Locate the cell with the specified text and output its (X, Y) center coordinate. 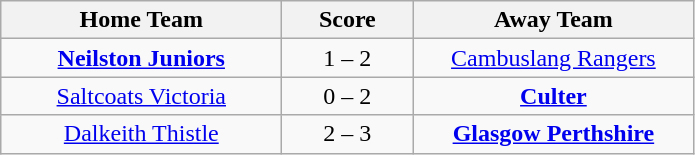
0 – 2 (348, 96)
Dalkeith Thistle (142, 134)
Home Team (142, 20)
Saltcoats Victoria (142, 96)
Neilston Juniors (142, 58)
Score (348, 20)
Glasgow Perthshire (554, 134)
Culter (554, 96)
Away Team (554, 20)
1 – 2 (348, 58)
Cambuslang Rangers (554, 58)
2 – 3 (348, 134)
